Return the [X, Y] coordinate for the center point of the cell that contains the specified text.  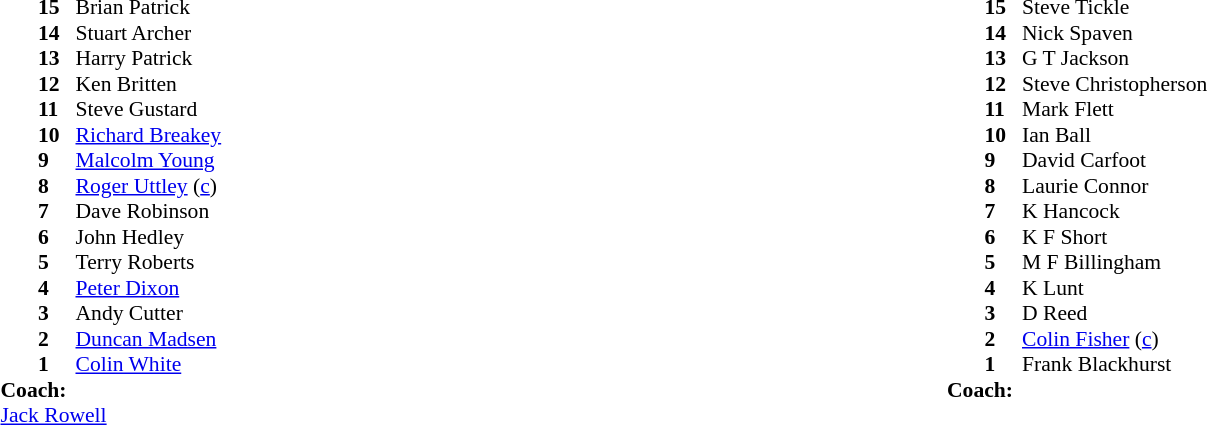
Terry Roberts [149, 263]
Frank Blackhurst [1114, 365]
Ken Britten [149, 84]
G T Jackson [1114, 59]
David Carfoot [1114, 161]
Laurie Connor [1114, 186]
John Hedley [149, 237]
Roger Uttley (c) [149, 186]
Malcolm Young [149, 161]
Duncan Madsen [149, 339]
Richard Breakey [149, 135]
M F Billingham [1114, 263]
Steve Christopherson [1114, 84]
Steve Gustard [149, 109]
Dave Robinson [149, 211]
Colin White [149, 365]
Harry Patrick [149, 59]
Peter Dixon [149, 288]
Nick Spaven [1114, 33]
Stuart Archer [149, 33]
D Reed [1114, 313]
K Lunt [1114, 288]
Andy Cutter [149, 313]
Ian Ball [1114, 135]
K F Short [1114, 237]
Mark Flett [1114, 109]
K Hancock [1114, 211]
Colin Fisher (c) [1114, 339]
